Search for the cell housing the specified text and yield its [X, Y] center coordinate. 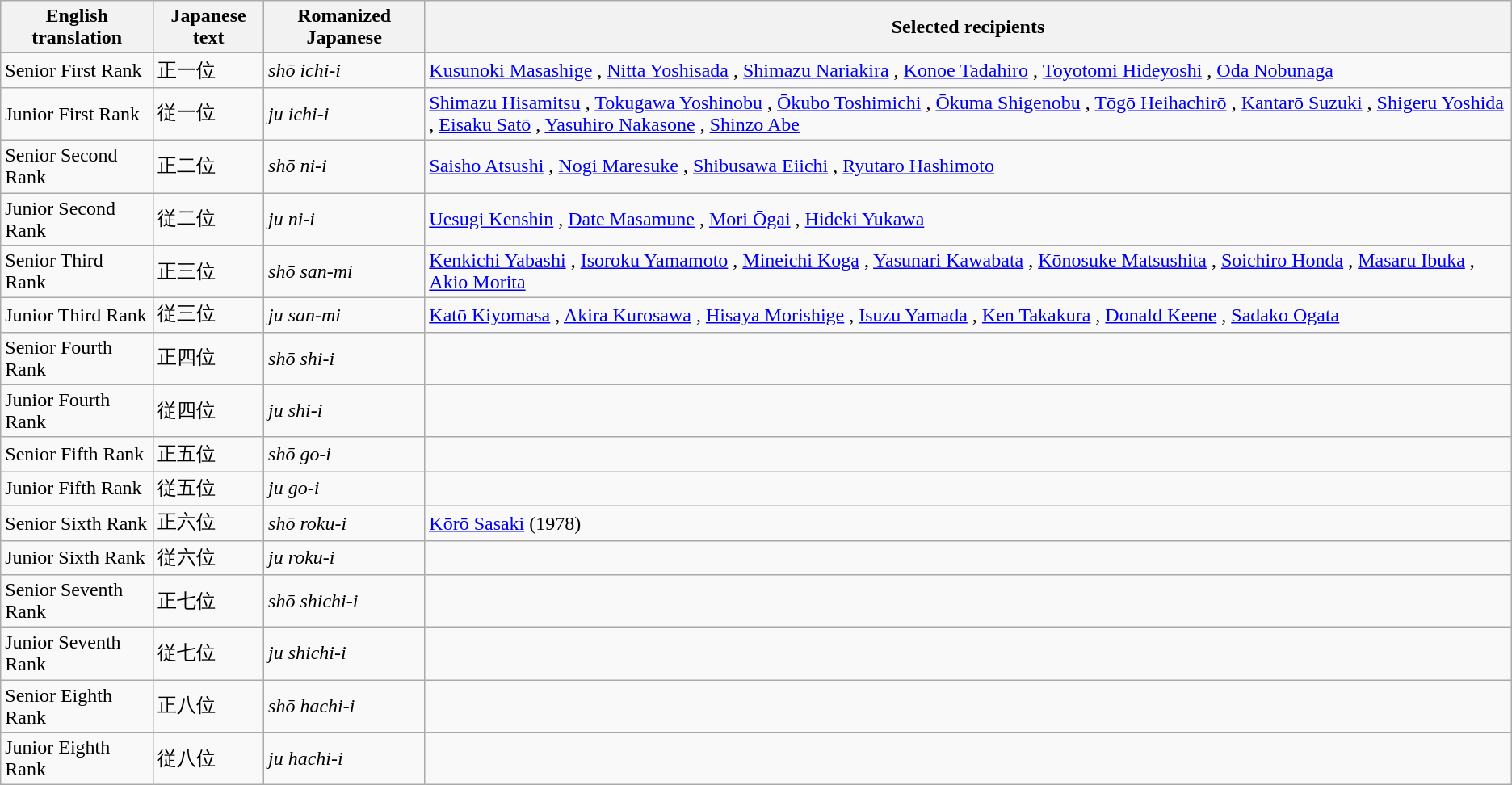
ju shi-i [344, 410]
Junior Fifth Rank [78, 489]
ju san-mi [344, 315]
Saisho Atsushi , Nogi Maresuke , Shibusawa Eiichi , Ryutaro Hashimoto [968, 166]
従四位 [208, 410]
Junior Third Rank [78, 315]
shō shichi-i [344, 601]
Senior Third Rank [78, 271]
ju shichi-i [344, 654]
Kōrō Sasaki (1978) [968, 523]
ju roku-i [344, 557]
shō hachi-i [344, 706]
Katō Kiyomasa , Akira Kurosawa , Hisaya Morishige , Isuzu Yamada , Ken Takakura , Donald Keene , Sadako Ogata [968, 315]
Senior Eighth Rank [78, 706]
Junior Seventh Rank [78, 654]
shō roku-i [344, 523]
Junior Fourth Rank [78, 410]
従七位 [208, 654]
Senior Sixth Rank [78, 523]
ju ni-i [344, 218]
従二位 [208, 218]
shō shi-i [344, 359]
Selected recipients [968, 27]
従五位 [208, 489]
Senior First Rank [78, 71]
正七位 [208, 601]
Junior Sixth Rank [78, 557]
ju go-i [344, 489]
English translation [78, 27]
Junior Second Rank [78, 218]
従一位 [208, 113]
shō ni-i [344, 166]
正一位 [208, 71]
正五位 [208, 454]
Japanese text [208, 27]
正六位 [208, 523]
正四位 [208, 359]
正三位 [208, 271]
Kenkichi Yabashi , Isoroku Yamamoto , Mineichi Koga , Yasunari Kawabata , Kōnosuke Matsushita , Soichiro Honda , Masaru Ibuka , Akio Morita [968, 271]
shō go-i [344, 454]
Uesugi Kenshin , Date Masamune , Mori Ōgai , Hideki Yukawa [968, 218]
Romanized Japanese [344, 27]
Senior Second Rank [78, 166]
shō ichi-i [344, 71]
従六位 [208, 557]
Junior Eighth Rank [78, 759]
従三位 [208, 315]
Kusunoki Masashige , Nitta Yoshisada , Shimazu Nariakira , Konoe Tadahiro , Toyotomi Hideyoshi , Oda Nobunaga [968, 71]
ju ichi-i [344, 113]
ju hachi-i [344, 759]
Senior Seventh Rank [78, 601]
正二位 [208, 166]
従八位 [208, 759]
Senior Fourth Rank [78, 359]
shō san-mi [344, 271]
Junior First Rank [78, 113]
正八位 [208, 706]
Senior Fifth Rank [78, 454]
